Identify which cell holds the provided text, then report its (X, Y) central coordinate. 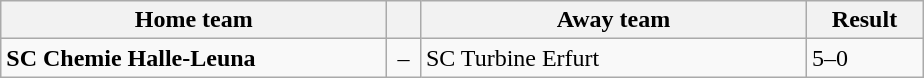
SC Turbine Erfurt (613, 58)
SC Chemie Halle-Leuna (194, 58)
Away team (613, 20)
5–0 (864, 58)
Home team (194, 20)
– (404, 58)
Result (864, 20)
